Pinpoint the cell where the given text exists, returning its (x, y) midpoint coordinate. 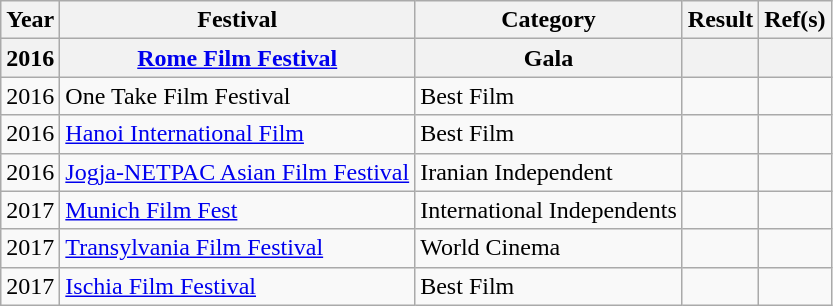
Result (720, 20)
Iranian Independent (549, 172)
Munich Film Fest (238, 210)
Ischia Film Festival (238, 286)
Transylvania Film Festival (238, 248)
Festival (238, 20)
Category (549, 20)
One Take Film Festival (238, 96)
World Cinema (549, 248)
Jogja-NETPAC Asian Film Festival (238, 172)
International Independents (549, 210)
Hanoi International Film (238, 134)
Rome Film Festival (238, 58)
Year (30, 20)
Ref(s) (795, 20)
Gala (549, 58)
